Output the [x, y] coordinate of the center of the cell containing the given text.  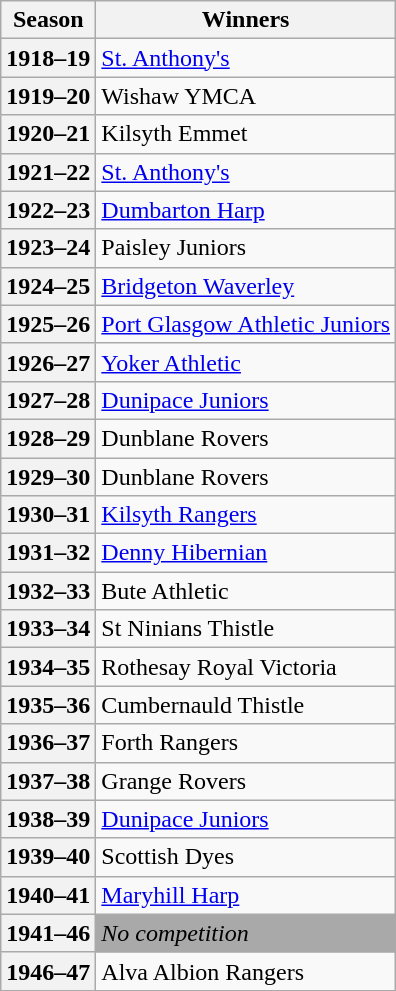
Port Glasgow Athletic Juniors [246, 324]
1934–35 [48, 667]
Cumbernauld Thistle [246, 705]
Kilsyth Rangers [246, 515]
1939–40 [48, 857]
1936–37 [48, 743]
1941–46 [48, 933]
Paisley Juniors [246, 248]
Alva Albion Rangers [246, 971]
1940–41 [48, 895]
Dumbarton Harp [246, 210]
Denny Hibernian [246, 553]
Scottish Dyes [246, 857]
Wishaw YMCA [246, 96]
Yoker Athletic [246, 362]
1935–36 [48, 705]
1938–39 [48, 819]
1928–29 [48, 438]
1919–20 [48, 96]
1931–32 [48, 553]
St Ninians Thistle [246, 629]
Maryhill Harp [246, 895]
Rothesay Royal Victoria [246, 667]
1937–38 [48, 781]
1926–27 [48, 362]
1920–21 [48, 134]
Forth Rangers [246, 743]
1921–22 [48, 172]
Kilsyth Emmet [246, 134]
1929–30 [48, 477]
Grange Rovers [246, 781]
1918–19 [48, 58]
Bute Athletic [246, 591]
1924–25 [48, 286]
1927–28 [48, 400]
1923–24 [48, 248]
Season [48, 20]
1946–47 [48, 971]
1932–33 [48, 591]
1930–31 [48, 515]
Bridgeton Waverley [246, 286]
1925–26 [48, 324]
No competition [246, 933]
1922–23 [48, 210]
Winners [246, 20]
1933–34 [48, 629]
